Detect which cell encompasses the target text, then output its [X, Y] center coordinate. 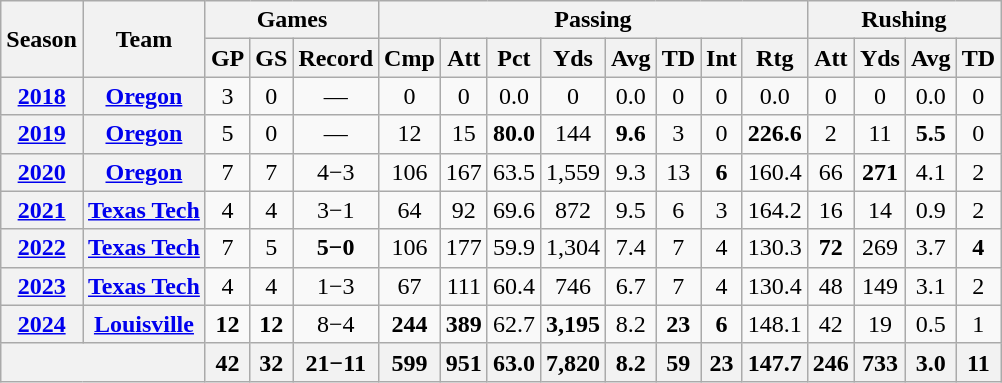
149 [880, 286]
4−3 [336, 172]
Rtg [774, 58]
9.3 [630, 172]
66 [830, 172]
144 [572, 134]
3,195 [572, 324]
GP [227, 58]
2018 [42, 96]
Season [42, 39]
5.5 [930, 134]
60.4 [514, 286]
6.7 [630, 286]
Rushing [904, 20]
951 [464, 362]
48 [830, 286]
244 [410, 324]
733 [880, 362]
21−11 [336, 362]
0.5 [930, 324]
Record [336, 58]
9.6 [630, 134]
130.4 [774, 286]
69.6 [514, 210]
67 [410, 286]
8−4 [336, 324]
1,304 [572, 248]
Int [722, 58]
271 [880, 172]
5−0 [336, 248]
GS [272, 58]
72 [830, 248]
3.1 [930, 286]
111 [464, 286]
Pct [514, 58]
2021 [42, 210]
872 [572, 210]
13 [678, 172]
3.0 [930, 362]
746 [572, 286]
9.5 [630, 210]
2019 [42, 134]
16 [830, 210]
92 [464, 210]
1−3 [336, 286]
Louisville [144, 324]
63.5 [514, 172]
1,559 [572, 172]
59 [678, 362]
130.3 [774, 248]
19 [880, 324]
1 [978, 324]
7.4 [630, 248]
4.1 [930, 172]
2020 [42, 172]
0.9 [930, 210]
63.0 [514, 362]
2024 [42, 324]
148.1 [774, 324]
Team [144, 39]
62.7 [514, 324]
80.0 [514, 134]
32 [272, 362]
599 [410, 362]
7,820 [572, 362]
177 [464, 248]
64 [410, 210]
Passing [594, 20]
147.7 [774, 362]
246 [830, 362]
269 [880, 248]
2023 [42, 286]
160.4 [774, 172]
226.6 [774, 134]
Games [292, 20]
3.7 [930, 248]
14 [880, 210]
59.9 [514, 248]
167 [464, 172]
2022 [42, 248]
15 [464, 134]
164.2 [774, 210]
3−1 [336, 210]
389 [464, 324]
Cmp [410, 58]
